Pinpoint the cell where the given text exists, returning its [x, y] midpoint coordinate. 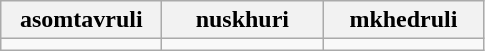
asomtavruli [82, 20]
nuskhuri [242, 20]
mkhedruli [404, 20]
